Detect which cell encompasses the target text, then output its (x, y) center coordinate. 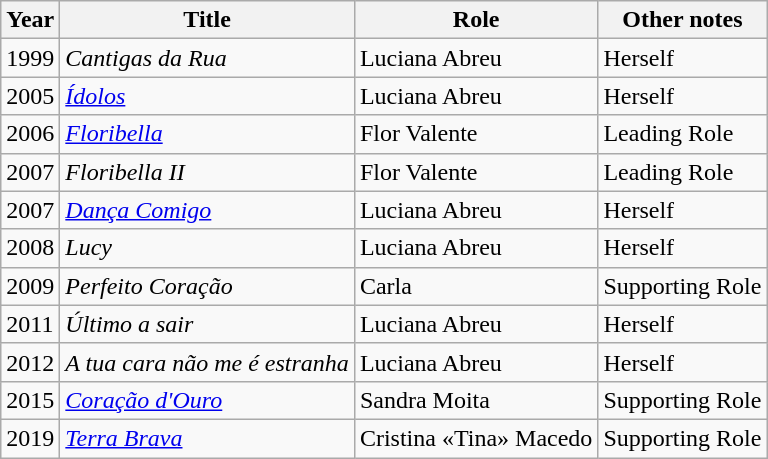
Último a sair (208, 324)
2005 (30, 96)
Cantigas da Rua (208, 58)
Floribella (208, 134)
Carla (476, 286)
2012 (30, 362)
Other notes (682, 20)
Title (208, 20)
Coração d'Ouro (208, 400)
2008 (30, 248)
2019 (30, 438)
Floribella II (208, 172)
2011 (30, 324)
Year (30, 20)
2009 (30, 286)
Lucy (208, 248)
Perfeito Coração (208, 286)
Dança Comigo (208, 210)
2015 (30, 400)
Terra Brava (208, 438)
Sandra Moita (476, 400)
1999 (30, 58)
Role (476, 20)
Cristina «Tina» Macedo (476, 438)
Ídolos (208, 96)
2006 (30, 134)
A tua cara não me é estranha (208, 362)
